For the text-containing cell, return its midpoint in (X, Y) coordinate format. 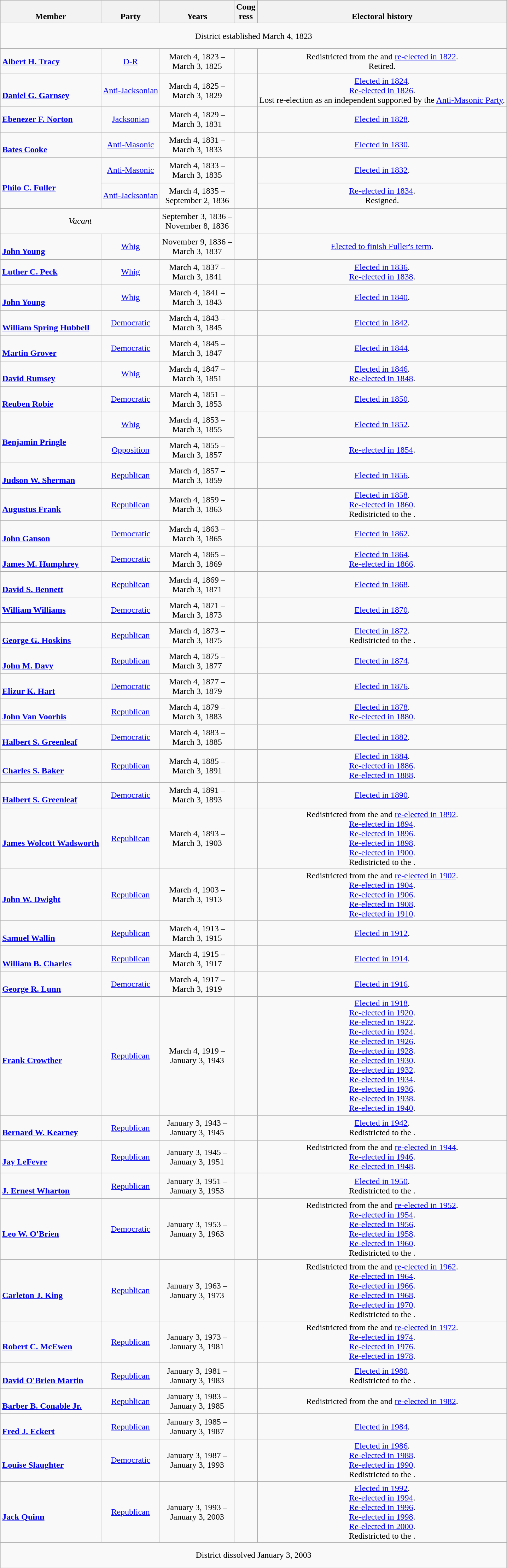
Re-elected in 1854. (382, 450)
March 4, 1891 –March 3, 1893 (197, 795)
March 4, 1857 –March 3, 1859 (197, 476)
District established March 4, 1823 (254, 36)
Vacant (80, 221)
Jay LeFevre (51, 1157)
March 4, 1863 –March 3, 1865 (197, 534)
Elected in 1980.Redistricted to the . (382, 1375)
Elected in 1864.Re-elected in 1866. (382, 559)
March 4, 1845 –March 3, 1847 (197, 348)
March 4, 1835 –September 2, 1836 (197, 196)
William B. Charles (51, 959)
William Williams (51, 610)
Elected in 1832. (382, 170)
March 4, 1913 –March 3, 1915 (197, 933)
Elected in 1876. (382, 686)
Elected in 1992.Re-elected in 1994.Re-elected in 1996.Re-elected in 1998.Re-elected in 2000.Redistricted to the . (382, 1511)
Elected in 1914. (382, 959)
Elected in 1862. (382, 534)
Elected in 1874. (382, 661)
Fred J. Eckert (51, 1426)
January 3, 1963 –January 3, 1973 (197, 1290)
March 4, 1855 –March 3, 1857 (197, 450)
Samuel Wallin (51, 933)
Redistricted from the and re-elected in 1944.Re-elected in 1946.Re-elected in 1948. (382, 1157)
March 4, 1865 –March 3, 1869 (197, 559)
March 4, 1877 –March 3, 1879 (197, 686)
January 3, 1987 –January 3, 1993 (197, 1460)
David Rumsey (51, 374)
March 4, 1829 –March 3, 1831 (197, 119)
John Ganson (51, 534)
March 4, 1853 –March 3, 1855 (197, 425)
Elected in 1840. (382, 297)
January 3, 1981 –January 3, 1983 (197, 1375)
Member (51, 12)
Elected in 1846.Re-elected in 1848. (382, 374)
J. Ernest Wharton (51, 1186)
March 4, 1847 –March 3, 1851 (197, 374)
Barber B. Conable Jr. (51, 1401)
Judson W. Sherman (51, 476)
Re-elected in 1834.Resigned. (382, 196)
Reuben Robie (51, 399)
March 4, 1825 –March 3, 1829 (197, 90)
Elected in 1878.Re-elected in 1880. (382, 712)
Redistricted from the and re-elected in 1962.Re-elected in 1964.Re-elected in 1966.Re-elected in 1968.Re-elected in 1970.Redistricted to the . (382, 1290)
November 9, 1836 –March 3, 1837 (197, 247)
Redistricted from the and re-elected in 1892.Re-elected in 1894.Re-elected in 1896.Re-elected in 1898.Re-elected in 1900.Redistricted to the . (382, 838)
January 3, 1951 –January 3, 1953 (197, 1186)
Redistricted from the and re-elected in 1952.Re-elected in 1954.Re-elected in 1956.Re-elected in 1958.Re-elected in 1960.Redistricted to the . (382, 1229)
Elected in 1830. (382, 145)
March 4, 1871 –March 3, 1873 (197, 610)
John W. Dwight (51, 895)
January 3, 1953 –January 3, 1963 (197, 1229)
Charles S. Baker (51, 766)
Electoral history (382, 12)
Philo C. Fuller (51, 183)
David S. Bennett (51, 584)
March 4, 1915 –March 3, 1917 (197, 959)
Elected to finish Fuller's term. (382, 247)
Benjamin Pringle (51, 437)
Elected in 1828. (382, 119)
Daniel G. Garnsey (51, 90)
Years (197, 12)
Elected in 1882. (382, 737)
Party (131, 12)
March 4, 1917 –March 3, 1919 (197, 984)
Leo W. O'Brien (51, 1229)
Elected in 1872.Redistricted to the . (382, 635)
Elected in 1824.Re-elected in 1826.Lost re-election as an independent supported by the Anti-Masonic Party. (382, 90)
March 4, 1879 –March 3, 1883 (197, 712)
Elected in 1852. (382, 425)
March 4, 1841 –March 3, 1843 (197, 297)
Louise Slaughter (51, 1460)
March 4, 1831 –March 3, 1833 (197, 145)
Redistricted from the and re-elected in 1972.Re-elected in 1974.Re-elected in 1976.Re-elected in 1978. (382, 1342)
Elected in 1868. (382, 584)
Elected in 1858.Re-elected in 1860.Redistricted to the . (382, 505)
March 4, 1893 –March 3, 1903 (197, 838)
John M. Davy (51, 661)
Bates Cooke (51, 145)
Elected in 1870. (382, 610)
March 4, 1919 –January 3, 1943 (197, 1056)
Elected in 1884.Re-elected in 1886.Re-elected in 1888. (382, 766)
Elected in 1986.Re-elected in 1988.Re-elected in 1990.Redistricted to the . (382, 1460)
September 3, 1836 –November 8, 1836 (197, 221)
March 4, 1833 –March 3, 1835 (197, 170)
Jacksonian (131, 119)
Congress (246, 12)
Robert C. McEwen (51, 1342)
March 4, 1843 –March 3, 1845 (197, 323)
Ebenezer F. Norton (51, 119)
Luther C. Peck (51, 272)
Augustus Frank (51, 505)
Redistricted from the and re-elected in 1982. (382, 1401)
January 3, 1943 –January 3, 1945 (197, 1128)
March 4, 1869 –March 3, 1871 (197, 584)
Opposition (131, 450)
Elected in 1942.Redistricted to the . (382, 1128)
William Spring Hubbell (51, 323)
District dissolved January 3, 2003 (254, 1555)
Redistricted from the and re-elected in 1902.Re-elected in 1904.Re-elected in 1906.Re-elected in 1908.Re-elected in 1910. (382, 895)
Elected in 1842. (382, 323)
March 4, 1883 –March 3, 1885 (197, 737)
March 4, 1903 –March 3, 1913 (197, 895)
March 4, 1837 –March 3, 1841 (197, 272)
Elected in 1912. (382, 933)
January 3, 1945 –January 3, 1951 (197, 1157)
Elected in 1984. (382, 1426)
Elected in 1856. (382, 476)
Elected in 1844. (382, 348)
Frank Crowther (51, 1056)
March 4, 1873 –March 3, 1875 (197, 635)
Carleton J. King (51, 1290)
Elected in 1916. (382, 984)
January 3, 1985 –January 3, 1987 (197, 1426)
March 4, 1823 –March 3, 1825 (197, 61)
January 3, 1993 –January 3, 2003 (197, 1511)
George G. Hoskins (51, 635)
James Wolcott Wadsworth (51, 838)
George R. Lunn (51, 984)
David O'Brien Martin (51, 1375)
March 4, 1851 –March 3, 1853 (197, 399)
March 4, 1875 –March 3, 1877 (197, 661)
Elizur K. Hart (51, 686)
March 4, 1859 –March 3, 1863 (197, 505)
John Van Voorhis (51, 712)
Albert H. Tracy (51, 61)
Redistricted from the and re-elected in 1822.Retired. (382, 61)
James M. Humphrey (51, 559)
January 3, 1973 –January 3, 1981 (197, 1342)
D-R (131, 61)
Elected in 1836.Re-elected in 1838. (382, 272)
Elected in 1850. (382, 399)
Elected in 1950.Redistricted to the . (382, 1186)
March 4, 1885 –March 3, 1891 (197, 766)
Elected in 1890. (382, 795)
January 3, 1983 –January 3, 1985 (197, 1401)
Jack Quinn (51, 1511)
Bernard W. Kearney (51, 1128)
Martin Grover (51, 348)
